Detect which cell encompasses the target text, then output its [X, Y] center coordinate. 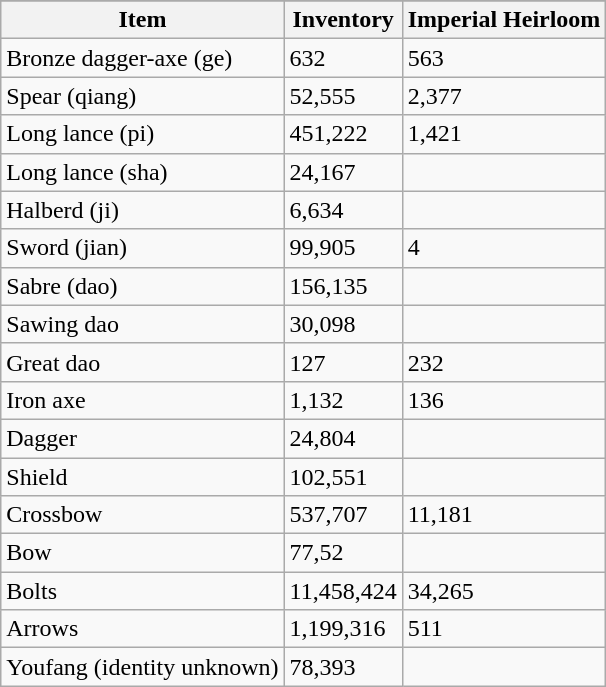
4 [504, 248]
1,132 [343, 400]
Sawing dao [142, 324]
136 [504, 400]
77,52 [343, 553]
6,634 [343, 210]
Long lance (pi) [142, 134]
1,421 [504, 134]
451,222 [343, 134]
Halberd (ji) [142, 210]
11,181 [504, 515]
Inventory [343, 20]
102,551 [343, 477]
30,098 [343, 324]
Item [142, 20]
Iron axe [142, 400]
78,393 [343, 667]
Long lance (sha) [142, 172]
Imperial Heirloom [504, 20]
Bronze dagger-axe (ge) [142, 58]
127 [343, 362]
Crossbow [142, 515]
1,199,316 [343, 629]
Sabre (dao) [142, 286]
Bow [142, 553]
Arrows [142, 629]
Dagger [142, 438]
563 [504, 58]
Youfang (identity unknown) [142, 667]
Sword (jian) [142, 248]
99,905 [343, 248]
2,377 [504, 96]
Shield [142, 477]
Bolts [142, 591]
24,167 [343, 172]
Spear (qiang) [142, 96]
11,458,424 [343, 591]
632 [343, 58]
156,135 [343, 286]
Great dao [142, 362]
34,265 [504, 591]
52,555 [343, 96]
537,707 [343, 515]
24,804 [343, 438]
232 [504, 362]
511 [504, 629]
